Extract the [X, Y] coordinate from the center of the cell holding the provided text.  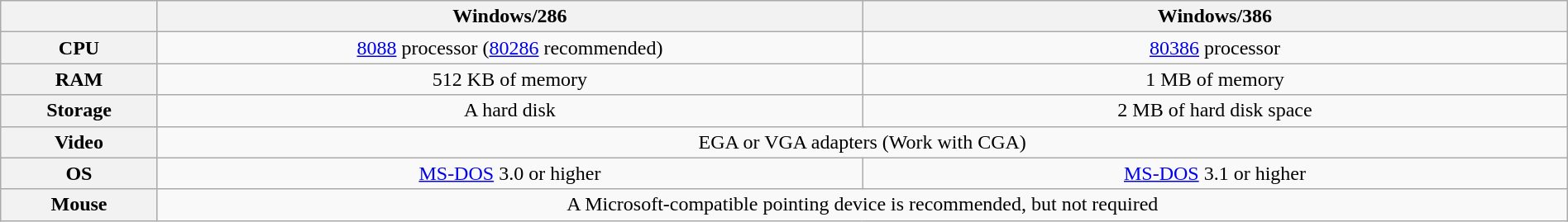
1 MB of memory [1216, 79]
Windows/386 [1216, 17]
Mouse [79, 205]
Windows/286 [509, 17]
8088 processor (80286 recommended) [509, 48]
Video [79, 142]
MS-DOS 3.0 or higher [509, 173]
A hard disk [509, 111]
MS-DOS 3.1 or higher [1216, 173]
EGA or VGA adapters (Work with CGA) [862, 142]
A Microsoft-compatible pointing device is recommended, but not required [862, 205]
80386 processor [1216, 48]
RAM [79, 79]
Storage [79, 111]
512 KB of memory [509, 79]
2 MB of hard disk space [1216, 111]
CPU [79, 48]
OS [79, 173]
